For the text-containing cell, return its midpoint in [X, Y] coordinate format. 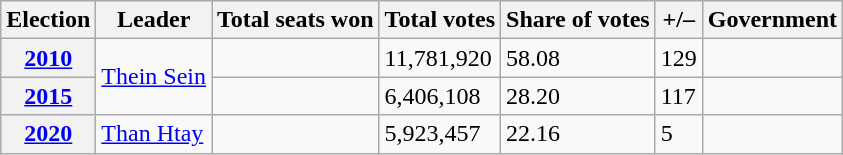
Share of votes [578, 20]
28.20 [578, 96]
2015 [48, 96]
58.08 [578, 58]
+/– [678, 20]
117 [678, 96]
Than Htay [154, 134]
22.16 [578, 134]
Thein Sein [154, 77]
129 [678, 58]
Total seats won [296, 20]
Total votes [440, 20]
Leader [154, 20]
2020 [48, 134]
Election [48, 20]
5,923,457 [440, 134]
11,781,920 [440, 58]
5 [678, 134]
Government [772, 20]
6,406,108 [440, 96]
2010 [48, 58]
